Pinpoint the cell where the given text exists, returning its [X, Y] midpoint coordinate. 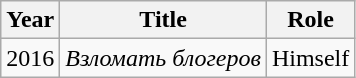
Role [310, 20]
Взломать блогеров [164, 58]
Title [164, 20]
Himself [310, 58]
2016 [30, 58]
Year [30, 20]
